Provide the (x, y) coordinate of the cell's center where the given text is located.  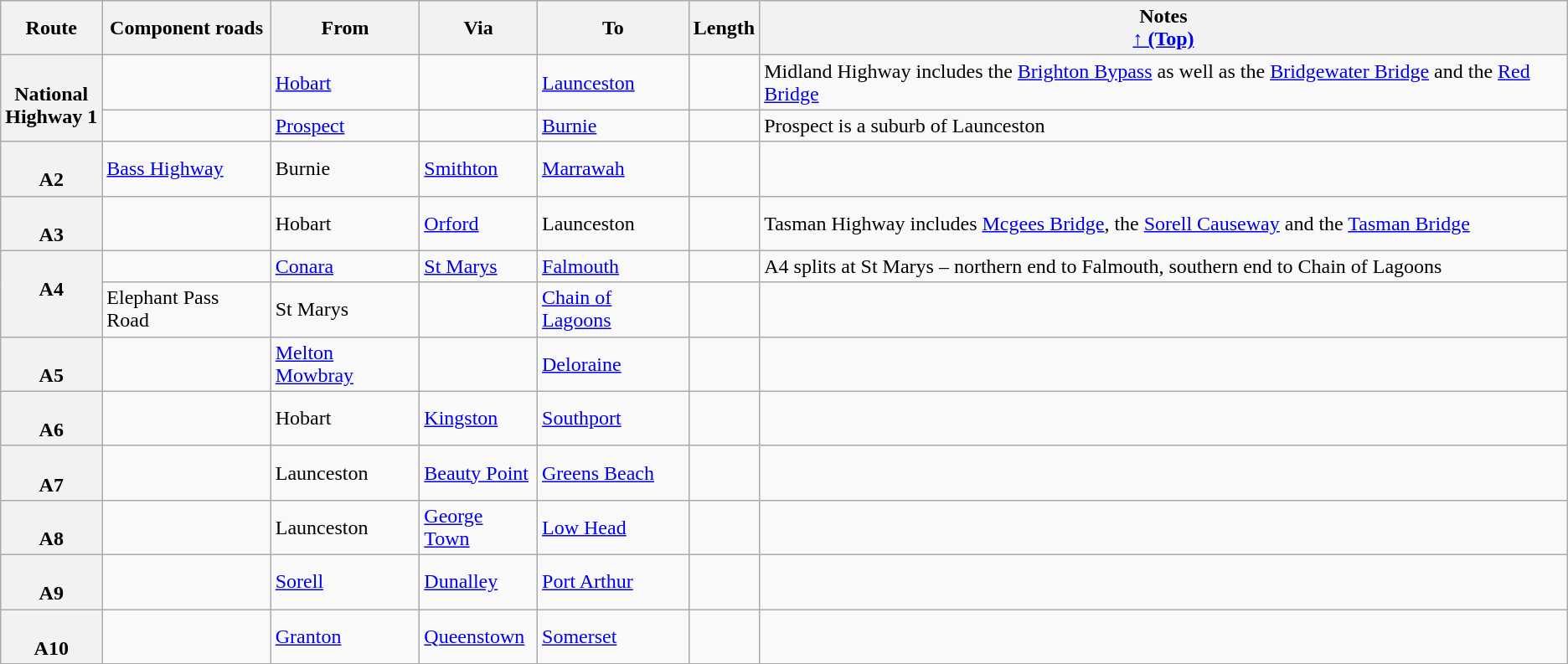
A10 (52, 636)
Greens Beach (613, 472)
A5 (52, 363)
A9 (52, 581)
A3 (52, 223)
Prospect is a suburb of Launceston (1164, 126)
Chain of Lagoons (613, 310)
Orford (479, 223)
Smithton (479, 169)
National Highway 1 (52, 99)
Port Arthur (613, 581)
Somerset (613, 636)
Bass Highway (186, 169)
Route (52, 28)
Notes↑ (Top) (1164, 28)
Melton Mowbray (345, 363)
A4 (52, 293)
Tasman Highway includes Mcgees Bridge, the Sorell Causeway and the Tasman Bridge (1164, 223)
Prospect (345, 126)
Component roads (186, 28)
Kingston (479, 419)
George Town (479, 528)
Granton (345, 636)
Midland Highway includes the Brighton Bypass as well as the Bridgewater Bridge and the Red Bridge (1164, 82)
A7 (52, 472)
Deloraine (613, 363)
Beauty Point (479, 472)
Falmouth (613, 266)
To (613, 28)
Sorell (345, 581)
Elephant Pass Road (186, 310)
Southport (613, 419)
A2 (52, 169)
Queenstown (479, 636)
A8 (52, 528)
Length (724, 28)
Dunalley (479, 581)
Marrawah (613, 169)
A4 splits at St Marys – northern end to Falmouth, southern end to Chain of Lagoons (1164, 266)
From (345, 28)
A6 (52, 419)
Conara (345, 266)
Via (479, 28)
Low Head (613, 528)
